Return the (X, Y) coordinate for the center point of the cell that contains the specified text.  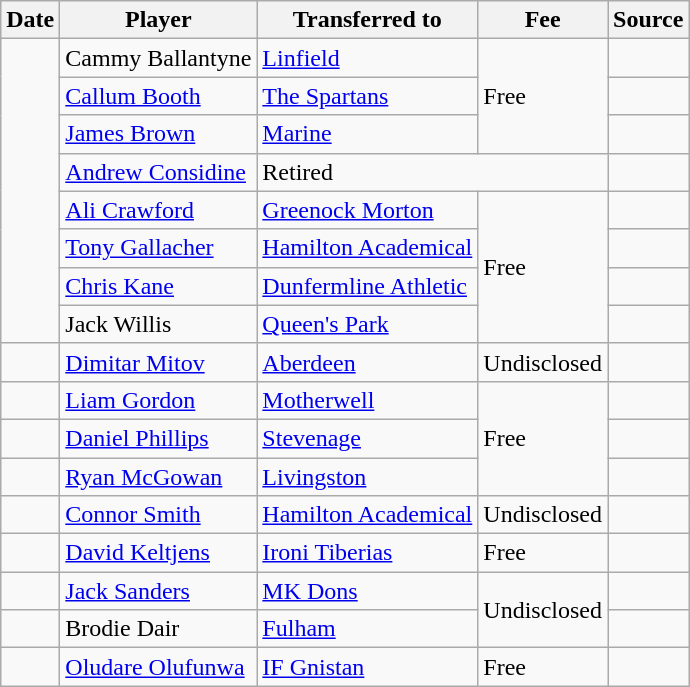
Marine (368, 134)
Daniel Phillips (158, 438)
Retired (432, 172)
Ryan McGowan (158, 477)
Jack Sanders (158, 591)
Callum Booth (158, 96)
Fulham (368, 629)
Connor Smith (158, 515)
Date (30, 20)
Dunfermline Athletic (368, 286)
Livingston (368, 477)
Linfield (368, 58)
Cammy Ballantyne (158, 58)
Brodie Dair (158, 629)
Ali Crawford (158, 210)
The Spartans (368, 96)
Fee (543, 20)
Player (158, 20)
Tony Gallacher (158, 248)
MK Dons (368, 591)
Greenock Morton (368, 210)
Dimitar Mitov (158, 362)
Oludare Olufunwa (158, 667)
Aberdeen (368, 362)
Stevenage (368, 438)
Source (648, 20)
Motherwell (368, 400)
Jack Willis (158, 324)
Liam Gordon (158, 400)
Andrew Considine (158, 172)
David Keltjens (158, 553)
Queen's Park (368, 324)
Ironi Tiberias (368, 553)
James Brown (158, 134)
IF Gnistan (368, 667)
Transferred to (368, 20)
Chris Kane (158, 286)
